Extract the [X, Y] coordinate from the center of the cell holding the provided text.  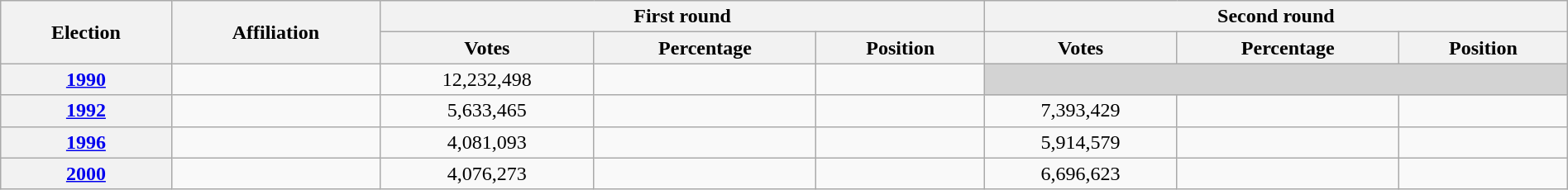
6,696,623 [1080, 173]
5,914,579 [1080, 142]
4,076,273 [487, 173]
1996 [86, 142]
First round [683, 17]
1990 [86, 79]
7,393,429 [1080, 111]
4,081,093 [487, 142]
1992 [86, 111]
5,633,465 [487, 111]
Election [86, 32]
Affiliation [276, 32]
12,232,498 [487, 79]
Second round [1275, 17]
2000 [86, 173]
